Scan for the cell matching the given text and deliver its [x, y] coordinate at center. 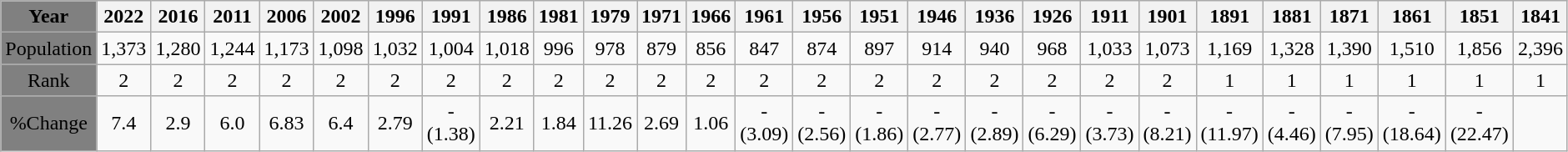
-(8.21) [1168, 124]
1,073 [1168, 48]
-(4.46) [1291, 124]
1841 [1540, 17]
7.4 [123, 124]
-(6.29) [1053, 124]
2002 [340, 17]
1,098 [340, 48]
874 [822, 48]
1986 [507, 17]
1891 [1229, 17]
6.83 [287, 124]
1,169 [1229, 48]
-(11.97) [1229, 124]
2.69 [662, 124]
1936 [994, 17]
1,004 [450, 48]
1966 [711, 17]
897 [879, 48]
1871 [1349, 17]
1,033 [1109, 48]
-(18.64) [1411, 124]
914 [937, 48]
1961 [764, 17]
1956 [822, 17]
1,510 [1411, 48]
Year [48, 17]
2,396 [1540, 48]
-(1.38) [450, 124]
1,032 [395, 48]
-(2.77) [937, 124]
1991 [450, 17]
1,280 [178, 48]
Rank [48, 80]
2.21 [507, 124]
1926 [1053, 17]
1951 [879, 17]
%Change [48, 124]
1861 [1411, 17]
2006 [287, 17]
2016 [178, 17]
1996 [395, 17]
6.0 [232, 124]
1,373 [123, 48]
968 [1053, 48]
1.06 [711, 124]
1901 [1168, 17]
1981 [559, 17]
-(2.89) [994, 124]
1881 [1291, 17]
1851 [1480, 17]
2011 [232, 17]
879 [662, 48]
-(2.56) [822, 124]
-(3.73) [1109, 124]
1,856 [1480, 48]
856 [711, 48]
978 [610, 48]
1979 [610, 17]
Population [48, 48]
11.26 [610, 124]
1,244 [232, 48]
1946 [937, 17]
1,390 [1349, 48]
1,018 [507, 48]
996 [559, 48]
-(1.86) [879, 124]
1911 [1109, 17]
1.84 [559, 124]
-(3.09) [764, 124]
940 [994, 48]
1971 [662, 17]
1,328 [1291, 48]
847 [764, 48]
6.4 [340, 124]
1,173 [287, 48]
2022 [123, 17]
-(7.95) [1349, 124]
2.9 [178, 124]
-(22.47) [1480, 124]
2.79 [395, 124]
